Determine the (x, y) coordinate at the center of the cell enclosing the given text.  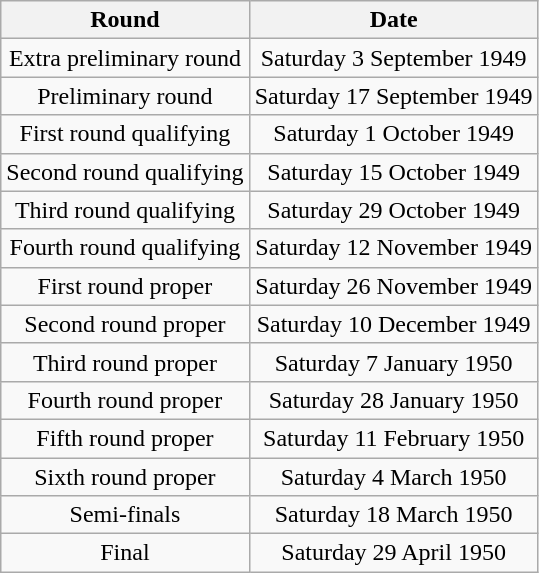
Second round proper (125, 324)
First round qualifying (125, 134)
First round proper (125, 286)
Saturday 12 November 1949 (394, 248)
Extra preliminary round (125, 58)
Second round qualifying (125, 172)
Fourth round proper (125, 400)
Third round proper (125, 362)
Third round qualifying (125, 210)
Date (394, 20)
Preliminary round (125, 96)
Fourth round qualifying (125, 248)
Sixth round proper (125, 477)
Saturday 15 October 1949 (394, 172)
Saturday 11 February 1950 (394, 438)
Saturday 28 January 1950 (394, 400)
Saturday 26 November 1949 (394, 286)
Saturday 3 September 1949 (394, 58)
Saturday 1 October 1949 (394, 134)
Saturday 4 March 1950 (394, 477)
Semi-finals (125, 515)
Saturday 7 January 1950 (394, 362)
Saturday 29 October 1949 (394, 210)
Final (125, 553)
Saturday 18 March 1950 (394, 515)
Saturday 17 September 1949 (394, 96)
Saturday 10 December 1949 (394, 324)
Saturday 29 April 1950 (394, 553)
Fifth round proper (125, 438)
Round (125, 20)
